Determine the (X, Y) coordinate at the center of the cell enclosing the given text.  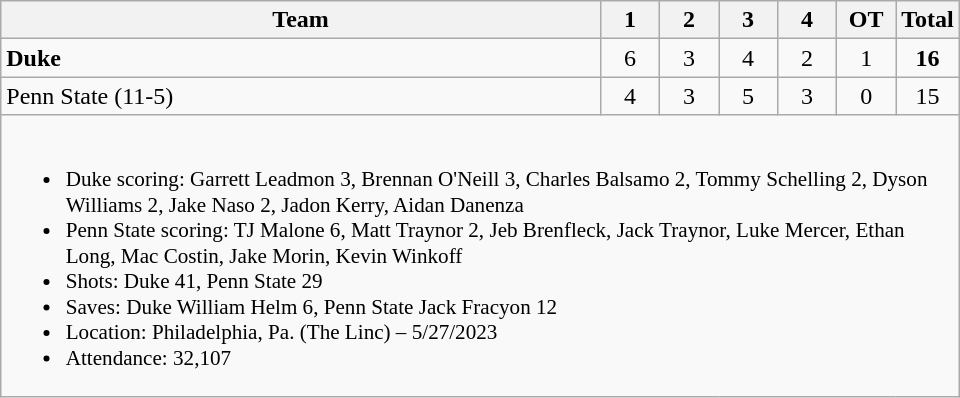
0 (866, 96)
Penn State (11-5) (301, 96)
Duke (301, 58)
Team (301, 20)
6 (630, 58)
Total (928, 20)
15 (928, 96)
5 (748, 96)
OT (866, 20)
16 (928, 58)
